Identify which cell holds the provided text, then report its [X, Y] central coordinate. 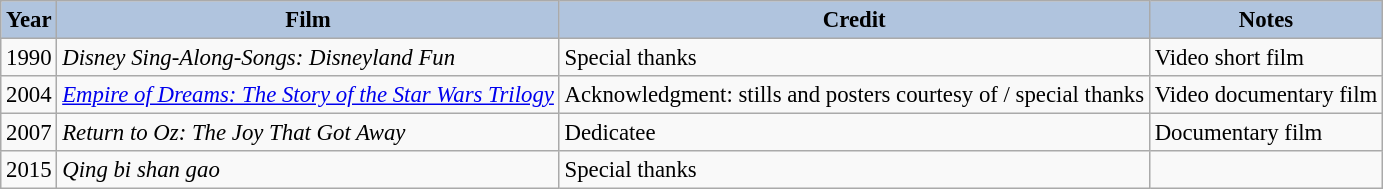
2004 [29, 95]
Documentary film [1266, 133]
Film [308, 20]
Return to Oz: The Joy That Got Away [308, 133]
Disney Sing-Along-Songs: Disneyland Fun [308, 58]
2007 [29, 133]
Year [29, 20]
Credit [854, 20]
1990 [29, 58]
2015 [29, 170]
Qing bi shan gao [308, 170]
Empire of Dreams: The Story of the Star Wars Trilogy [308, 95]
Notes [1266, 20]
Acknowledgment: stills and posters courtesy of / special thanks [854, 95]
Video documentary film [1266, 95]
Video short film [1266, 58]
Dedicatee [854, 133]
